Provide the (X, Y) coordinate of the cell's center where the given text is located.  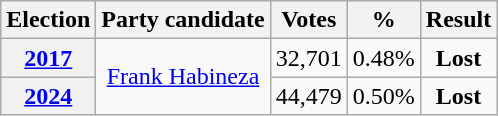
Votes (308, 20)
32,701 (308, 58)
Frank Habineza (183, 77)
0.50% (384, 96)
Election (48, 20)
Party candidate (183, 20)
0.48% (384, 58)
Result (458, 20)
44,479 (308, 96)
% (384, 20)
2017 (48, 58)
2024 (48, 96)
